Scan for the cell matching the given text and deliver its (X, Y) coordinate at center. 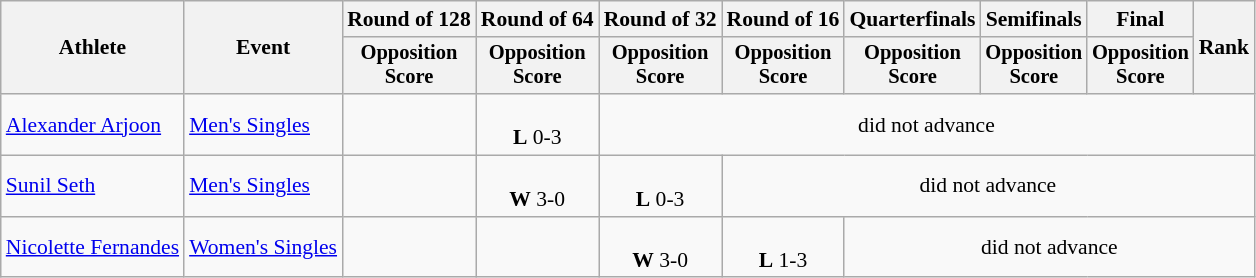
Round of 32 (660, 19)
Semifinals (1034, 19)
Rank (1224, 48)
Round of 16 (784, 19)
L 1-3 (784, 248)
Round of 128 (409, 19)
Women's Singles (263, 248)
Round of 64 (538, 19)
Final (1140, 19)
Athlete (92, 48)
Sunil Seth (92, 186)
Alexander Arjoon (92, 124)
Nicolette Fernandes (92, 248)
Event (263, 48)
Quarterfinals (912, 19)
